Scan for the cell matching the given text and deliver its [x, y] coordinate at center. 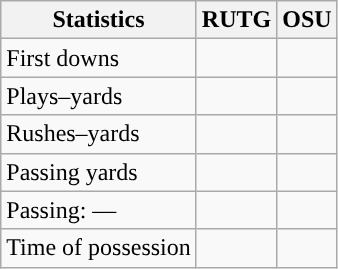
Passing yards [99, 172]
Time of possession [99, 248]
Passing: –– [99, 210]
Statistics [99, 20]
OSU [307, 20]
RUTG [236, 20]
Rushes–yards [99, 134]
Plays–yards [99, 96]
First downs [99, 58]
